Return (X, Y) of the center of cell containing provided text 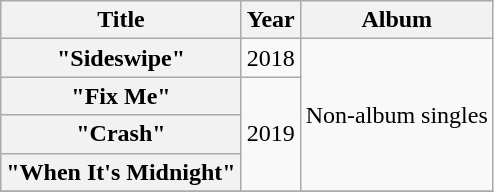
2019 (270, 134)
Album (396, 20)
Non-album singles (396, 115)
Title (121, 20)
2018 (270, 58)
"When It's Midnight" (121, 172)
"Fix Me" (121, 96)
"Sideswipe" (121, 58)
"Crash" (121, 134)
Year (270, 20)
